Extract the [X, Y] coordinate from the center of the cell holding the provided text.  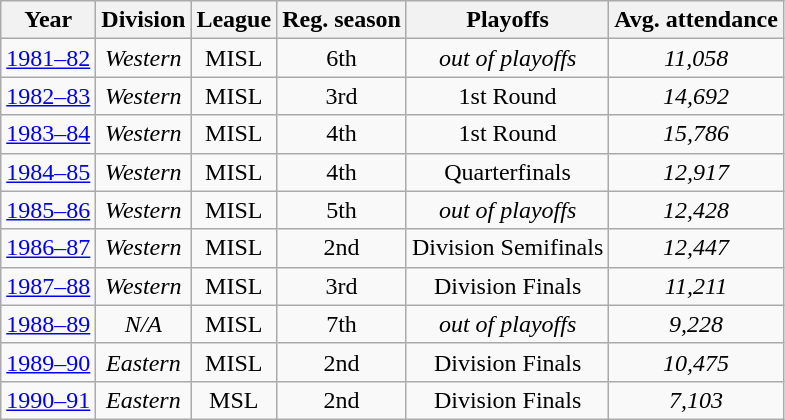
1986–87 [48, 248]
11,058 [696, 58]
Division Semifinals [507, 248]
Reg. season [342, 20]
League [234, 20]
7,103 [696, 400]
1984–85 [48, 172]
7th [342, 324]
11,211 [696, 286]
1982–83 [48, 96]
Avg. attendance [696, 20]
MSL [234, 400]
15,786 [696, 134]
1987–88 [48, 286]
Year [48, 20]
1988–89 [48, 324]
12,428 [696, 210]
12,917 [696, 172]
Quarterfinals [507, 172]
N/A [144, 324]
1983–84 [48, 134]
1981–82 [48, 58]
6th [342, 58]
1990–91 [48, 400]
1989–90 [48, 362]
Division [144, 20]
5th [342, 210]
1985–86 [48, 210]
9,228 [696, 324]
12,447 [696, 248]
14,692 [696, 96]
10,475 [696, 362]
Playoffs [507, 20]
